Capture the cell that displays the provided text and extract its (X, Y) central coordinate. 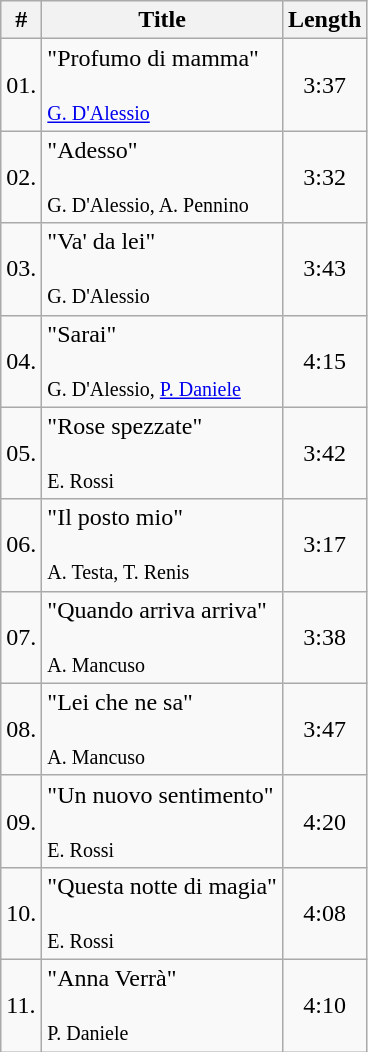
"Un nuovo sentimento"E. Rossi (162, 821)
3:42 (324, 453)
"Profumo di mamma"G. D'Alessio (162, 85)
07. (22, 637)
10. (22, 913)
4:15 (324, 361)
Length (324, 20)
3:38 (324, 637)
01. (22, 85)
3:17 (324, 545)
4:20 (324, 821)
3:47 (324, 729)
# (22, 20)
"Lei che ne sa"A. Mancuso (162, 729)
"Sarai" G. D'Alessio, P. Daniele (162, 361)
03. (22, 269)
05. (22, 453)
"Questa notte di magia"E. Rossi (162, 913)
"Rose spezzate"E. Rossi (162, 453)
02. (22, 177)
"Adesso"G. D'Alessio, A. Pennino (162, 177)
Title (162, 20)
"Il posto mio"A. Testa, T. Renis (162, 545)
"Anna Verrà"P. Daniele (162, 1005)
4:08 (324, 913)
04. (22, 361)
"Va' da lei"G. D'Alessio (162, 269)
06. (22, 545)
"Quando arriva arriva"A. Mancuso (162, 637)
3:43 (324, 269)
3:37 (324, 85)
08. (22, 729)
4:10 (324, 1005)
3:32 (324, 177)
11. (22, 1005)
09. (22, 821)
